Determine the (x, y) coordinate at the center of the cell enclosing the given text.  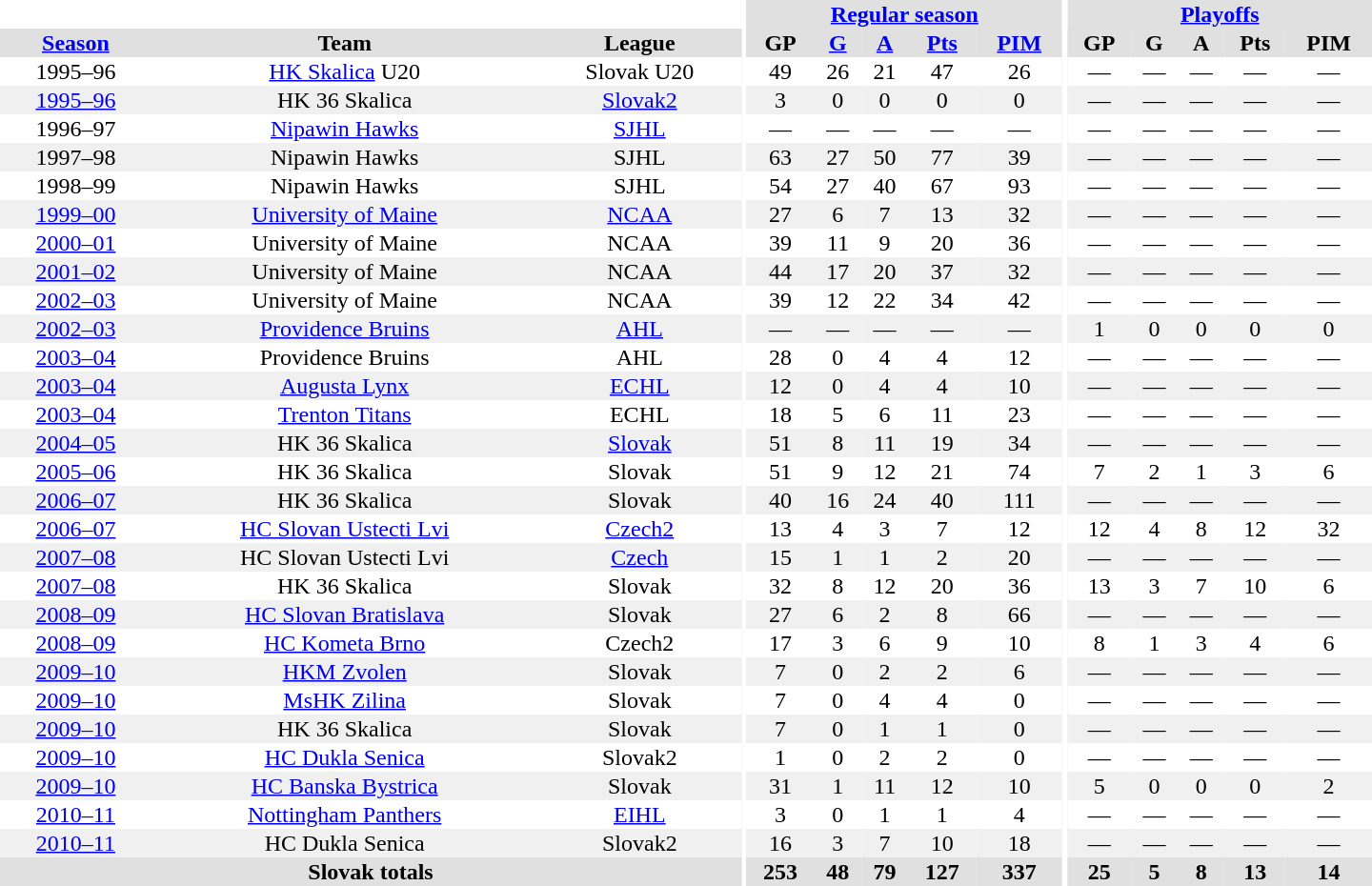
MsHK Zilina (345, 700)
23 (1019, 414)
48 (838, 872)
54 (781, 186)
77 (941, 157)
1996–97 (76, 129)
37 (941, 272)
League (640, 43)
Playoffs (1220, 14)
2005–06 (76, 472)
HC Banska Bystrica (345, 786)
25 (1100, 872)
EIHL (640, 815)
79 (884, 872)
Czech (640, 557)
49 (781, 71)
Team (345, 43)
HC Slovan Bratislava (345, 614)
24 (884, 500)
22 (884, 300)
1997–98 (76, 157)
253 (781, 872)
HK Skalica U20 (345, 71)
Augusta Lynx (345, 386)
Season (76, 43)
66 (1019, 614)
2001–02 (76, 272)
1999–00 (76, 214)
Slovak totals (371, 872)
28 (781, 357)
HC Kometa Brno (345, 643)
47 (941, 71)
44 (781, 272)
2004–05 (76, 443)
Nottingham Panthers (345, 815)
67 (941, 186)
Regular season (905, 14)
63 (781, 157)
31 (781, 786)
42 (1019, 300)
19 (941, 443)
74 (1019, 472)
2000–01 (76, 243)
337 (1019, 872)
14 (1328, 872)
Trenton Titans (345, 414)
1998–99 (76, 186)
50 (884, 157)
15 (781, 557)
111 (1019, 500)
127 (941, 872)
Slovak U20 (640, 71)
HKM Zvolen (345, 672)
93 (1019, 186)
